For the text-containing cell, return its midpoint in (x, y) coordinate format. 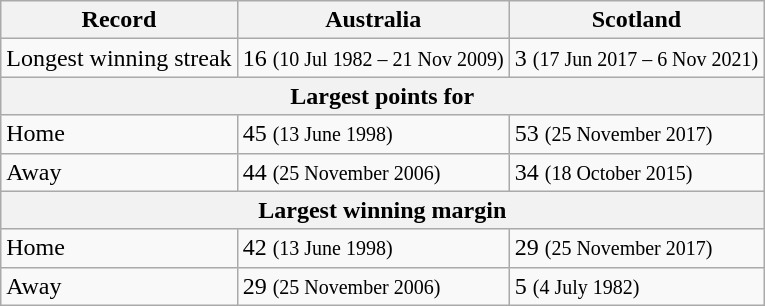
42 (13 June 1998) (373, 248)
Scotland (636, 20)
44 (25 November 2006) (373, 172)
3 (17 Jun 2017 – 6 Nov 2021) (636, 58)
Largest points for (382, 96)
5 (4 July 1982) (636, 286)
45 (13 June 1998) (373, 134)
29 (25 November 2006) (373, 286)
Record (119, 20)
34 (18 October 2015) (636, 172)
16 (10 Jul 1982 – 21 Nov 2009) (373, 58)
29 (25 November 2017) (636, 248)
Australia (373, 20)
Largest winning margin (382, 210)
53 (25 November 2017) (636, 134)
Longest winning streak (119, 58)
